Determine the (X, Y) coordinate at the center of the cell enclosing the given text.  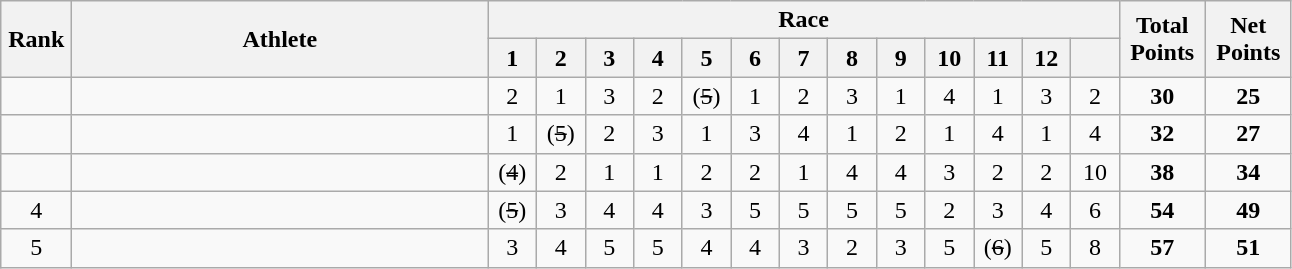
34 (1248, 172)
Rank (36, 39)
27 (1248, 134)
Net Points (1248, 39)
Race (804, 20)
30 (1162, 96)
38 (1162, 172)
Athlete (280, 39)
51 (1248, 248)
(4) (512, 172)
57 (1162, 248)
9 (900, 58)
25 (1248, 96)
(6) (998, 248)
54 (1162, 210)
49 (1248, 210)
7 (804, 58)
12 (1046, 58)
11 (998, 58)
Total Points (1162, 39)
32 (1162, 134)
